Return (x, y) of the center of cell containing provided text 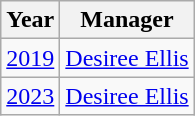
2023 (30, 96)
Year (30, 20)
2019 (30, 58)
Manager (127, 20)
